Detect which cell encompasses the target text, then output its (x, y) center coordinate. 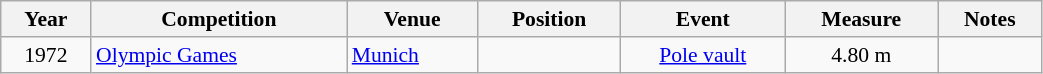
Competition (219, 19)
Notes (990, 19)
Year (46, 19)
Munich (412, 55)
4.80 m (862, 55)
Pole vault (703, 55)
1972 (46, 55)
Olympic Games (219, 55)
Venue (412, 19)
Event (703, 19)
Position (550, 19)
Measure (862, 19)
